Provide the (x, y) coordinate of the cell's center where the given text is located.  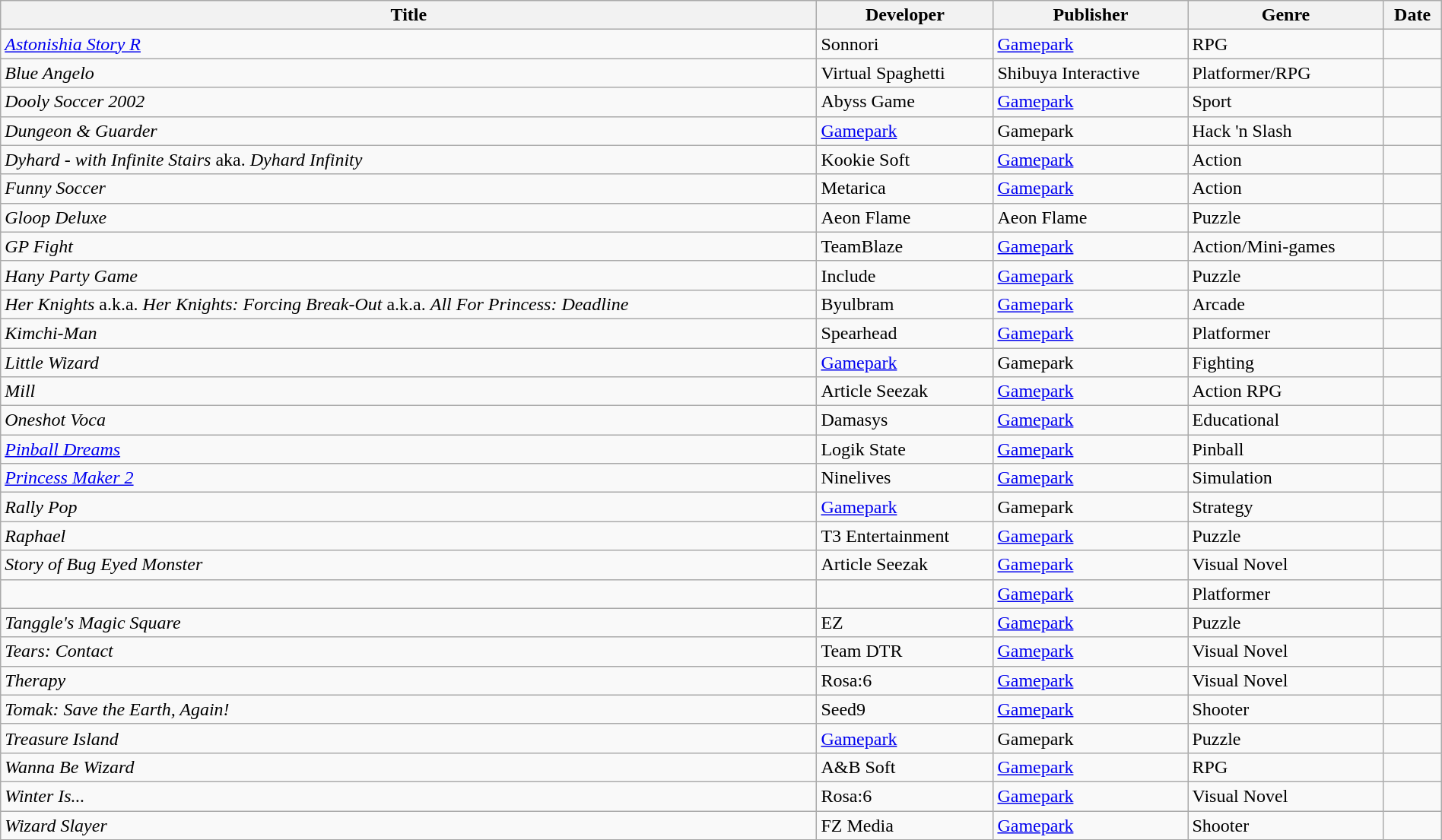
Tears: Contact (409, 651)
Gloop Deluxe (409, 217)
Team DTR (905, 651)
Kookie Soft (905, 160)
Tanggle's Magic Square (409, 623)
GP Fight (409, 246)
Story of Bug Eyed Monster (409, 565)
Include (905, 275)
EZ (905, 623)
Wanna Be Wizard (409, 767)
Platformer/RPG (1285, 73)
Sonnori (905, 44)
Seed9 (905, 709)
Astonishia Story R (409, 44)
Wizard Slayer (409, 825)
Spearhead (905, 333)
Kimchi-Man (409, 333)
Logik State (905, 449)
Dungeon & Guarder (409, 131)
TeamBlaze (905, 246)
Dyhard - with Infinite Stairs aka. Dyhard Infinity (409, 160)
Title (409, 15)
Winter Is... (409, 796)
Mill (409, 391)
Action RPG (1285, 391)
Ninelives (905, 478)
Tomak: Save the Earth, Again! (409, 709)
Sport (1285, 102)
Her Knights a.k.a. Her Knights: Forcing Break-Out a.k.a. All For Princess: Deadline (409, 304)
A&B Soft (905, 767)
Educational (1285, 420)
Rally Pop (409, 507)
Treasure Island (409, 738)
FZ Media (905, 825)
Damasys (905, 420)
Oneshot Voca (409, 420)
Developer (905, 15)
Virtual Spaghetti (905, 73)
Arcade (1285, 304)
Pinball Dreams (409, 449)
Byulbram (905, 304)
Hack 'n Slash (1285, 131)
Genre (1285, 15)
Date (1412, 15)
Little Wizard (409, 363)
Funny Soccer (409, 189)
Blue Angelo (409, 73)
Dooly Soccer 2002 (409, 102)
Simulation (1285, 478)
Strategy (1285, 507)
Therapy (409, 680)
Princess Maker 2 (409, 478)
Publisher (1091, 15)
Hany Party Game (409, 275)
Shibuya Interactive (1091, 73)
Fighting (1285, 363)
Pinball (1285, 449)
T3 Entertainment (905, 536)
Abyss Game (905, 102)
Raphael (409, 536)
Action/Mini-games (1285, 246)
Metarica (905, 189)
